Scan for the cell matching the given text and deliver its (X, Y) coordinate at center. 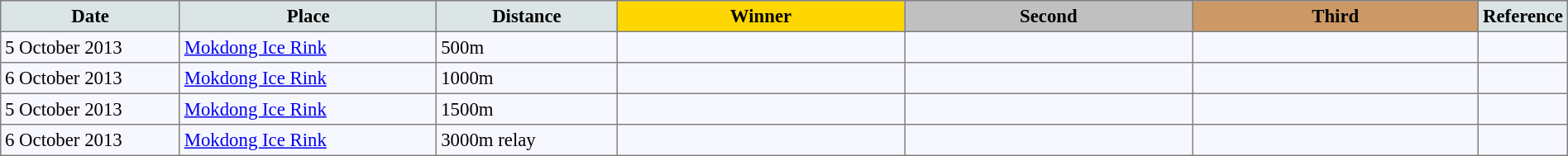
Winner (761, 17)
Second (1049, 17)
Date (91, 17)
500m (527, 47)
Distance (527, 17)
Third (1336, 17)
Place (308, 17)
1000m (527, 78)
Reference (1523, 17)
1500m (527, 109)
3000m relay (527, 140)
